Identify which cell holds the provided text, then report its (X, Y) central coordinate. 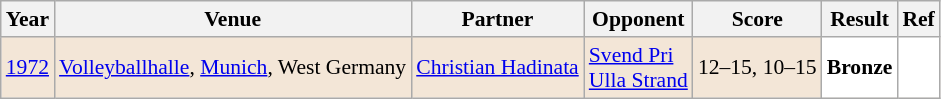
1972 (28, 68)
Score (758, 19)
Partner (498, 19)
Svend Pri Ulla Strand (638, 68)
Venue (232, 19)
Bronze (860, 68)
12–15, 10–15 (758, 68)
Christian Hadinata (498, 68)
Volleyballhalle, Munich, West Germany (232, 68)
Year (28, 19)
Result (860, 19)
Ref (918, 19)
Opponent (638, 19)
